Return (x, y) of the center of cell containing provided text 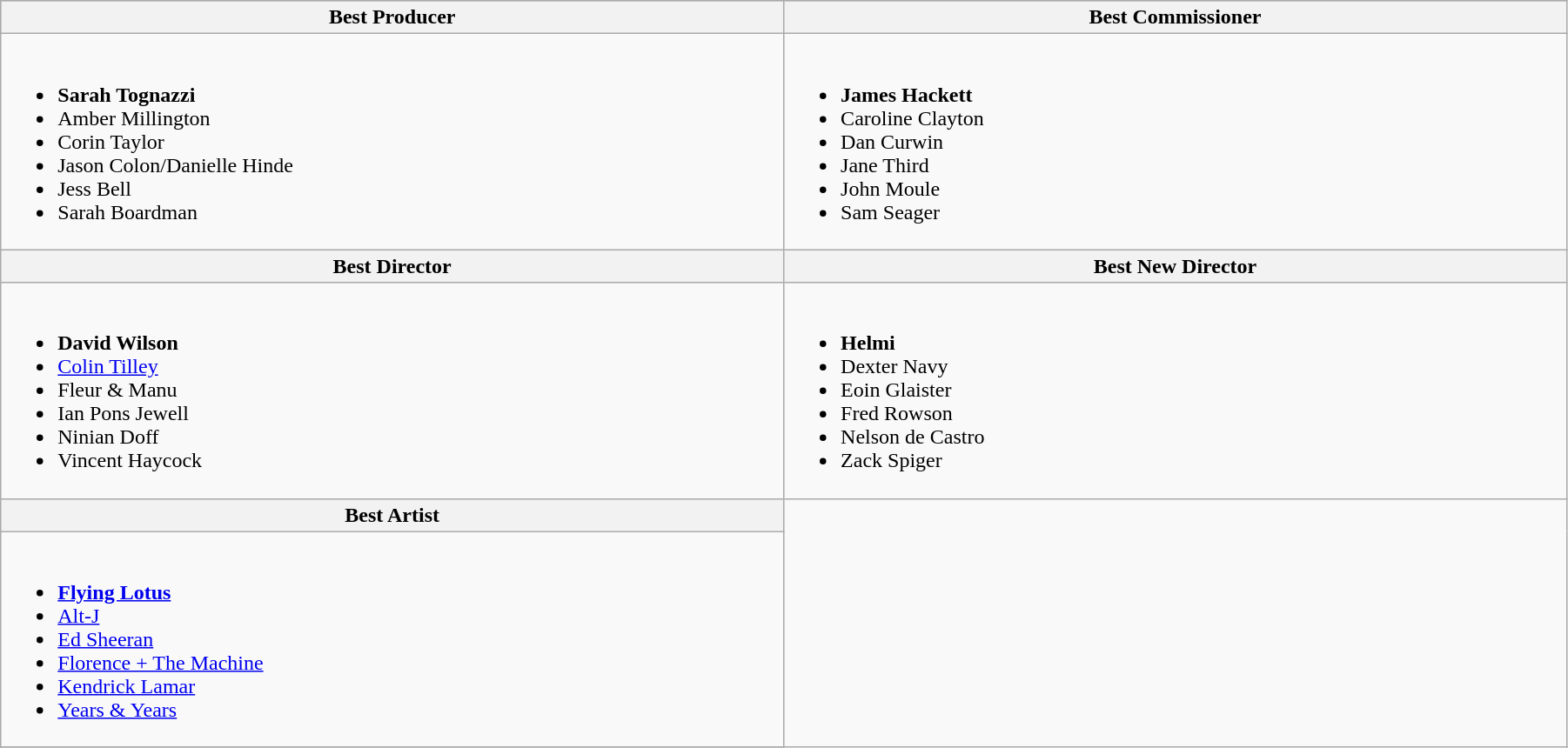
Best Commissioner (1176, 17)
David WilsonColin TilleyFleur & ManuIan Pons JewellNinian DoffVincent Haycock (392, 391)
Best Producer (392, 17)
Sarah TognazziAmber MillingtonCorin TaylorJason Colon/Danielle HindeJess BellSarah Boardman (392, 142)
Flying LotusAlt-JEd SheeranFlorence + The MachineKendrick LamarYears & Years (392, 639)
HelmiDexter NavyEoin GlaisterFred RowsonNelson de CastroZack Spiger (1176, 391)
Best Director (392, 266)
Best New Director (1176, 266)
Best Artist (392, 515)
James HackettCaroline ClaytonDan CurwinJane ThirdJohn MouleSam Seager (1176, 142)
